Output the [x, y] coordinate of the center of the cell containing the given text.  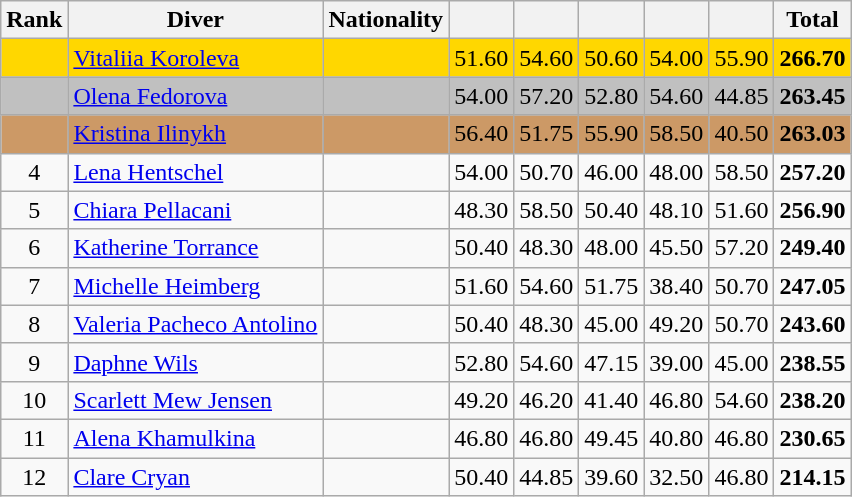
49.45 [612, 438]
Total [812, 20]
56.40 [482, 134]
5 [34, 210]
Chiara Pellacani [196, 210]
Olena Fedorova [196, 96]
230.65 [812, 438]
263.03 [812, 134]
214.15 [812, 477]
40.80 [676, 438]
Lena Hentschel [196, 172]
39.60 [612, 477]
263.45 [812, 96]
Kristina Ilinykh [196, 134]
Nationality [386, 20]
266.70 [812, 58]
4 [34, 172]
256.90 [812, 210]
257.20 [812, 172]
12 [34, 477]
Valeria Pacheco Antolino [196, 324]
8 [34, 324]
243.60 [812, 324]
Vitaliia Koroleva [196, 58]
45.50 [676, 248]
46.00 [612, 172]
50.60 [612, 58]
Diver [196, 20]
Katherine Torrance [196, 248]
10 [34, 400]
Clare Cryan [196, 477]
46.20 [546, 400]
7 [34, 286]
39.00 [676, 362]
6 [34, 248]
48.10 [676, 210]
Daphne Wils [196, 362]
238.20 [812, 400]
249.40 [812, 248]
41.40 [612, 400]
Michelle Heimberg [196, 286]
11 [34, 438]
32.50 [676, 477]
247.05 [812, 286]
Scarlett Mew Jensen [196, 400]
38.40 [676, 286]
40.50 [742, 134]
9 [34, 362]
Alena Khamulkina [196, 438]
47.15 [612, 362]
238.55 [812, 362]
Rank [34, 20]
